Locate the cell with the specified text and output its (x, y) center coordinate. 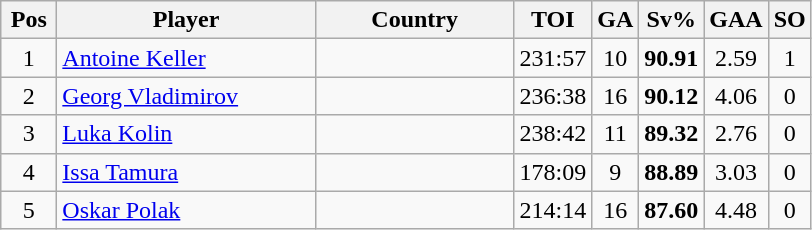
90.91 (672, 58)
3 (29, 134)
9 (616, 172)
4.48 (736, 210)
TOI (553, 20)
Player (186, 20)
Pos (29, 20)
Sv% (672, 20)
89.32 (672, 134)
178:09 (553, 172)
Oskar Polak (186, 210)
2 (29, 96)
GAA (736, 20)
Issa Tamura (186, 172)
4 (29, 172)
236:38 (553, 96)
88.89 (672, 172)
5 (29, 210)
87.60 (672, 210)
10 (616, 58)
2.59 (736, 58)
Luka Kolin (186, 134)
11 (616, 134)
SO (790, 20)
Antoine Keller (186, 58)
Country (414, 20)
3.03 (736, 172)
231:57 (553, 58)
GA (616, 20)
90.12 (672, 96)
2.76 (736, 134)
4.06 (736, 96)
Georg Vladimirov (186, 96)
214:14 (553, 210)
238:42 (553, 134)
